Search for the cell housing the specified text and yield its (X, Y) center coordinate. 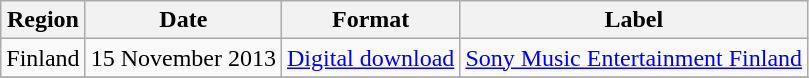
Label (634, 20)
Format (371, 20)
Region (43, 20)
15 November 2013 (183, 58)
Sony Music Entertainment Finland (634, 58)
Digital download (371, 58)
Date (183, 20)
Finland (43, 58)
